Extract the [x, y] coordinate from the center of the cell holding the provided text.  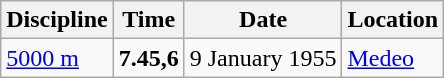
Discipline [57, 20]
Time [148, 20]
Location [393, 20]
Date [263, 20]
7.45,6 [148, 58]
5000 m [57, 58]
9 January 1955 [263, 58]
Medeo [393, 58]
